From the cell containing the given text, extract its center point as [X, Y] coordinate. 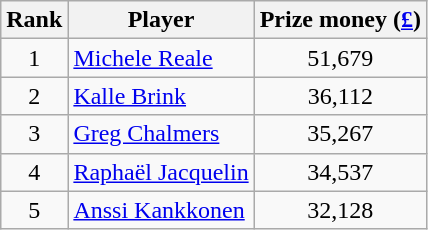
Michele Reale [161, 58]
36,112 [340, 96]
34,537 [340, 172]
51,679 [340, 58]
Rank [34, 20]
Anssi Kankkonen [161, 210]
1 [34, 58]
5 [34, 210]
Prize money (£) [340, 20]
35,267 [340, 134]
Raphaël Jacquelin [161, 172]
2 [34, 96]
Player [161, 20]
32,128 [340, 210]
3 [34, 134]
Kalle Brink [161, 96]
Greg Chalmers [161, 134]
4 [34, 172]
